Return the [x, y] coordinate for the center point of the cell that contains the specified text.  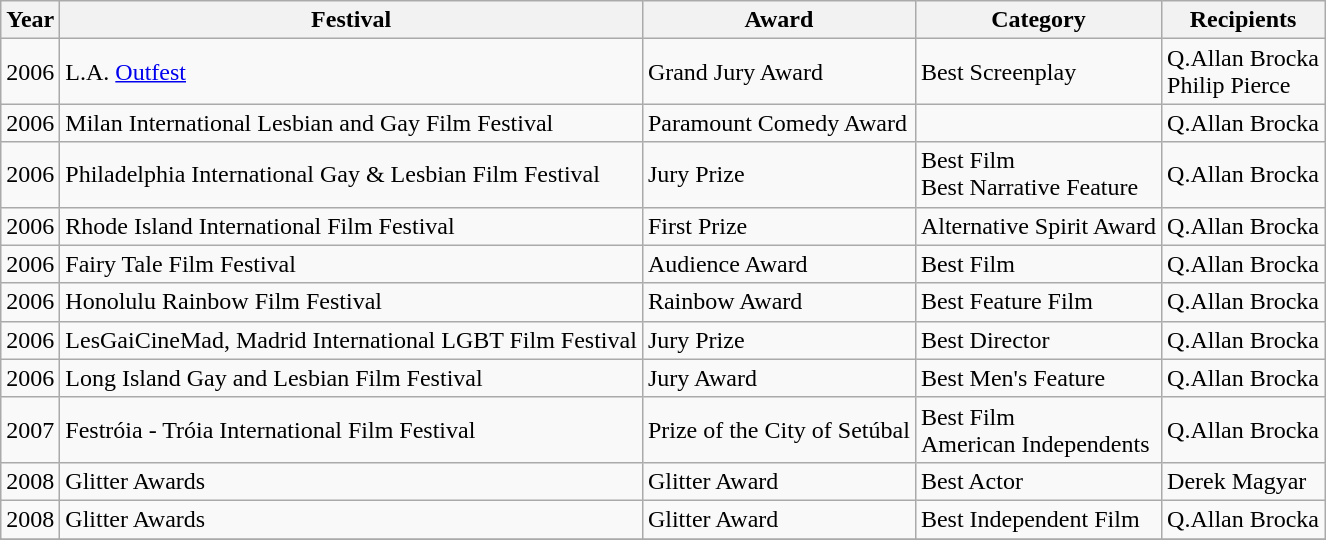
Recipients [1244, 20]
Best Feature Film [1038, 302]
Prize of the City of Setúbal [778, 430]
Rainbow Award [778, 302]
Rhode Island International Film Festival [352, 226]
Award [778, 20]
Year [30, 20]
Best Actor [1038, 481]
Honolulu Rainbow Film Festival [352, 302]
Best Screenplay [1038, 72]
Best Film [1038, 264]
Milan International Lesbian and Gay Film Festival [352, 123]
Audience Award [778, 264]
Paramount Comedy Award [778, 123]
Philadelphia International Gay & Lesbian Film Festival [352, 174]
Best Men's Feature [1038, 378]
Fairy Tale Film Festival [352, 264]
Q.Allan Brocka Philip Pierce [1244, 72]
L.A. Outfest [352, 72]
Best Independent Film [1038, 519]
Festróia - Tróia International Film Festival [352, 430]
Category [1038, 20]
2007 [30, 430]
Festival [352, 20]
LesGaiCineMad, Madrid International LGBT Film Festival [352, 340]
Long Island Gay and Lesbian Film Festival [352, 378]
Best Film American Independents [1038, 430]
Derek Magyar [1244, 481]
Grand Jury Award [778, 72]
Best Director [1038, 340]
Best Film Best Narrative Feature [1038, 174]
Alternative Spirit Award [1038, 226]
First Prize [778, 226]
Jury Award [778, 378]
